Pinpoint the cell where the given text exists, returning its (X, Y) midpoint coordinate. 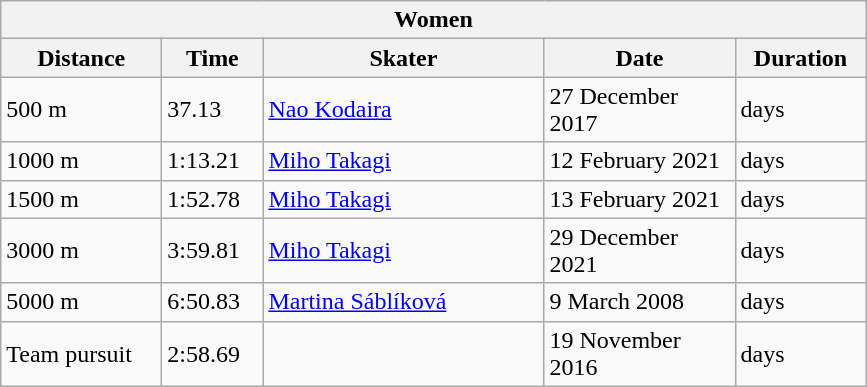
27 December 2017 (640, 110)
37.13 (212, 110)
1:52.78 (212, 199)
Date (640, 58)
5000 m (82, 302)
13 February 2021 (640, 199)
1000 m (82, 161)
Nao Kodaira (404, 110)
2:58.69 (212, 354)
9 March 2008 (640, 302)
29 December 2021 (640, 250)
Martina Sáblíková (404, 302)
19 November 2016 (640, 354)
Distance (82, 58)
Skater (404, 58)
1500 m (82, 199)
3000 m (82, 250)
Women (434, 20)
3:59.81 (212, 250)
12 February 2021 (640, 161)
Team pursuit (82, 354)
6:50.83 (212, 302)
500 m (82, 110)
Duration (800, 58)
Time (212, 58)
1:13.21 (212, 161)
